Capture the cell that displays the provided text and extract its (x, y) central coordinate. 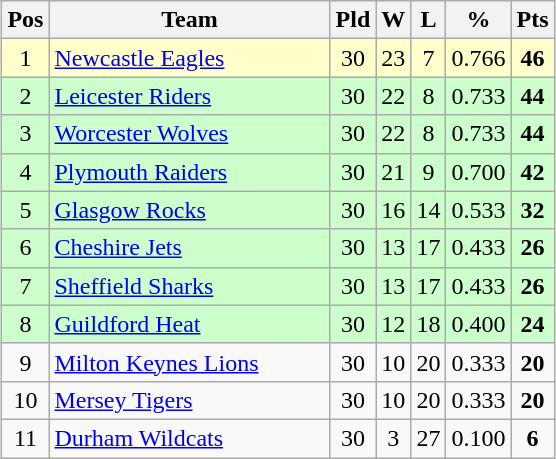
24 (532, 324)
Pts (532, 20)
Cheshire Jets (190, 248)
14 (428, 210)
% (478, 20)
2 (26, 96)
12 (394, 324)
0.533 (478, 210)
5 (26, 210)
Mersey Tigers (190, 400)
Newcastle Eagles (190, 58)
W (394, 20)
Pld (353, 20)
0.100 (478, 438)
16 (394, 210)
L (428, 20)
Team (190, 20)
0.400 (478, 324)
Glasgow Rocks (190, 210)
18 (428, 324)
0.766 (478, 58)
Durham Wildcats (190, 438)
4 (26, 172)
21 (394, 172)
Sheffield Sharks (190, 286)
Guildford Heat (190, 324)
27 (428, 438)
0.700 (478, 172)
1 (26, 58)
23 (394, 58)
Milton Keynes Lions (190, 362)
32 (532, 210)
Plymouth Raiders (190, 172)
Pos (26, 20)
46 (532, 58)
42 (532, 172)
11 (26, 438)
Worcester Wolves (190, 134)
Leicester Riders (190, 96)
